Return the [X, Y] coordinate for the center point of the cell that contains the specified text.  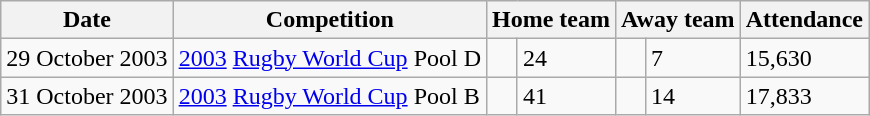
Competition [330, 20]
29 October 2003 [87, 58]
2003 Rugby World Cup Pool B [330, 96]
2003 Rugby World Cup Pool D [330, 58]
Home team [552, 20]
Date [87, 20]
Away team [678, 20]
31 October 2003 [87, 96]
7 [692, 58]
24 [566, 58]
17,833 [804, 96]
Attendance [804, 20]
41 [566, 96]
15,630 [804, 58]
14 [692, 96]
